Determine the [X, Y] coordinate at the center of the cell enclosing the given text.  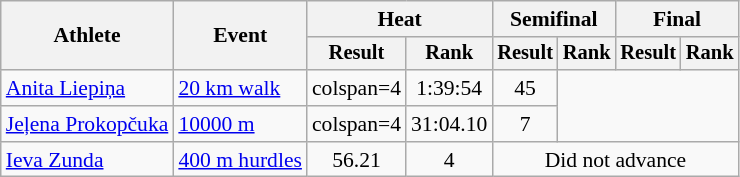
Heat [400, 19]
Event [240, 36]
Jeļena Prokopčuka [88, 124]
20 km walk [240, 88]
Final [676, 19]
Athlete [88, 36]
31:04.10 [449, 124]
10000 m [240, 124]
7 [525, 124]
Semifinal [554, 19]
45 [525, 88]
Anita Liepiņa [88, 88]
1:39:54 [449, 88]
